Search for the cell housing the specified text and yield its [X, Y] center coordinate. 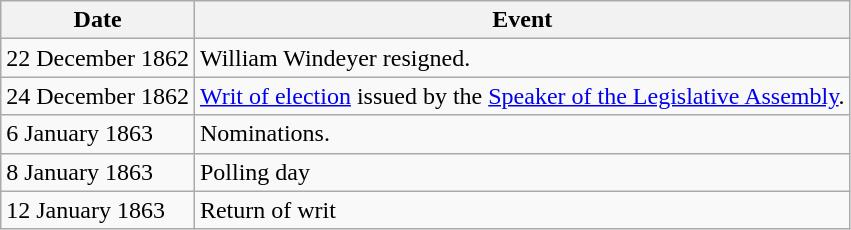
12 January 1863 [98, 210]
22 December 1862 [98, 58]
Return of writ [522, 210]
Writ of election issued by the Speaker of the Legislative Assembly. [522, 96]
8 January 1863 [98, 172]
Date [98, 20]
Nominations. [522, 134]
Event [522, 20]
24 December 1862 [98, 96]
Polling day [522, 172]
William Windeyer resigned. [522, 58]
6 January 1863 [98, 134]
